Extract the (X, Y) coordinate from the center of the cell holding the provided text.  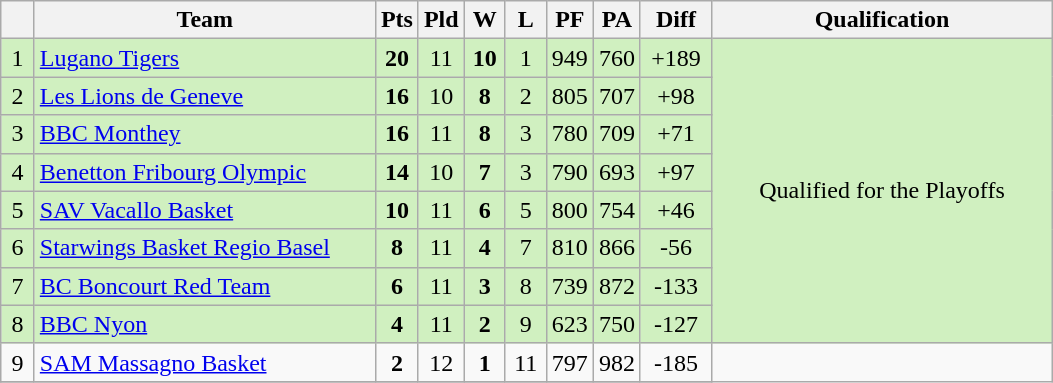
754 (616, 210)
PA (616, 20)
+189 (676, 58)
+98 (676, 96)
790 (570, 172)
20 (396, 58)
Pld (441, 20)
+46 (676, 210)
800 (570, 210)
-127 (676, 324)
810 (570, 248)
PF (570, 20)
623 (570, 324)
Qualified for the Playoffs (882, 191)
14 (396, 172)
Les Lions de Geneve (204, 96)
872 (616, 286)
-133 (676, 286)
BBC Monthey (204, 134)
Starwings Basket Regio Basel (204, 248)
780 (570, 134)
BC Boncourt Red Team (204, 286)
Diff (676, 20)
693 (616, 172)
Pts (396, 20)
709 (616, 134)
L (526, 20)
797 (570, 362)
12 (441, 362)
Qualification (882, 20)
982 (616, 362)
+71 (676, 134)
866 (616, 248)
Benetton Fribourg Olympic (204, 172)
949 (570, 58)
BBC Nyon (204, 324)
W (484, 20)
707 (616, 96)
SAM Massagno Basket (204, 362)
750 (616, 324)
760 (616, 58)
Team (204, 20)
Lugano Tigers (204, 58)
-56 (676, 248)
-185 (676, 362)
739 (570, 286)
+97 (676, 172)
SAV Vacallo Basket (204, 210)
805 (570, 96)
